Pinpoint the cell where the given text exists, returning its (X, Y) midpoint coordinate. 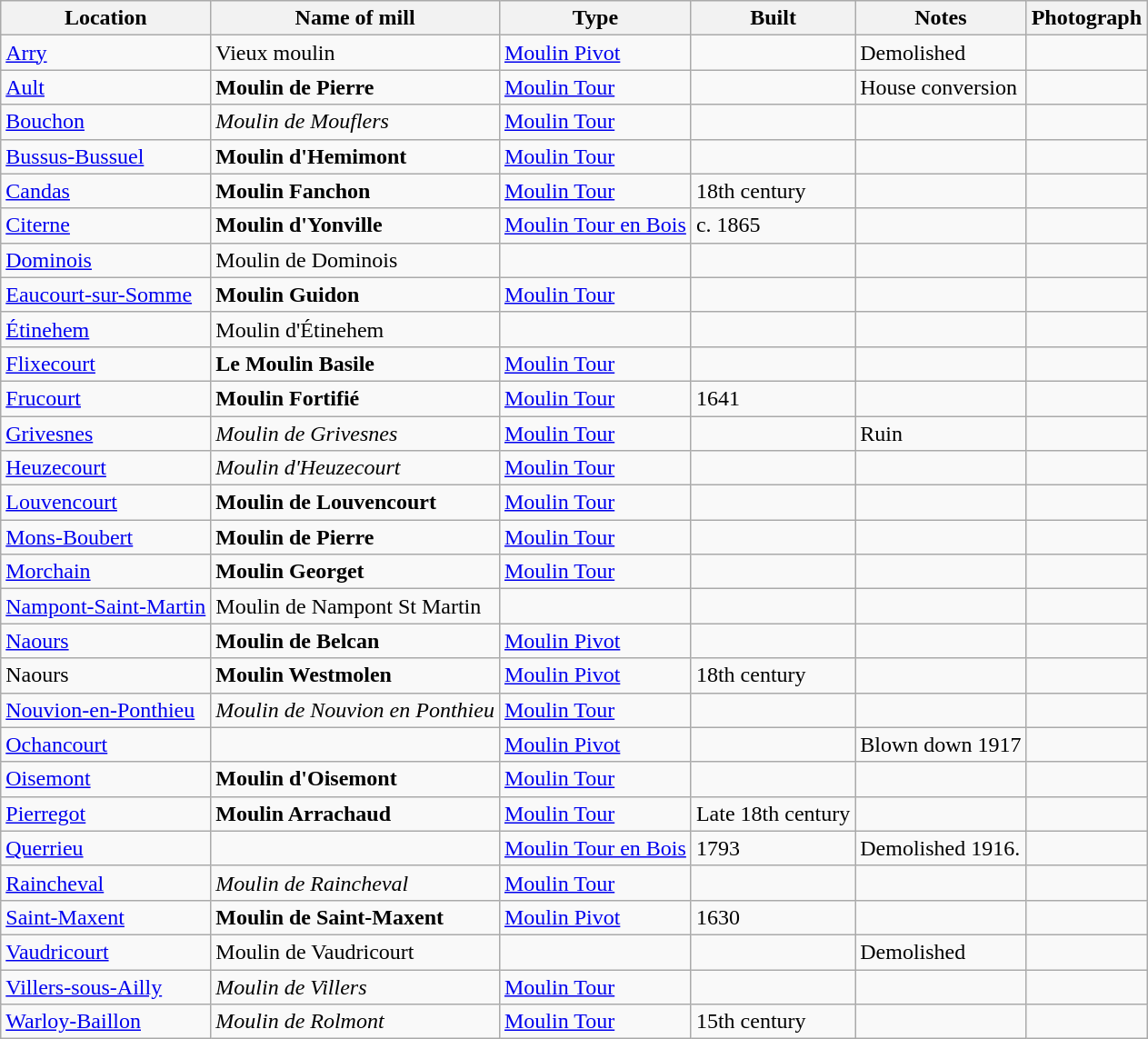
Photograph (1086, 18)
Moulin de Louvencourt (355, 503)
Moulin d'Heuzecourt (355, 468)
Moulin d'Oisemont (355, 779)
Oisemont (105, 779)
Location (105, 18)
Name of mill (355, 18)
Citerne (105, 225)
Morchain (105, 572)
House conversion (941, 87)
Type (594, 18)
Ochancourt (105, 744)
Raincheval (105, 883)
Ault (105, 87)
Moulin d'Hemimont (355, 156)
Vaudricourt (105, 952)
Moulin Westmolen (355, 675)
15th century (773, 1022)
Flixecourt (105, 364)
Moulin de Villers (355, 986)
Candas (105, 191)
Nouvion-en-Ponthieu (105, 710)
Dominois (105, 260)
Moulin de Vaudricourt (355, 952)
Late 18th century (773, 814)
Moulin de Nampont St Martin (355, 606)
Moulin Fanchon (355, 191)
Villers-sous-Ailly (105, 986)
Bouchon (105, 122)
Mons-Boubert (105, 537)
Moulin de Saint-Maxent (355, 917)
Bussus-Bussuel (105, 156)
Saint-Maxent (105, 917)
Heuzecourt (105, 468)
Moulin de Nouvion en Ponthieu (355, 710)
c. 1865 (773, 225)
1641 (773, 398)
1630 (773, 917)
Moulin de Dominois (355, 260)
Louvencourt (105, 503)
Moulin de Mouflers (355, 122)
Le Moulin Basile (355, 364)
Moulin d'Étinehem (355, 329)
Blown down 1917 (941, 744)
Moulin Guidon (355, 295)
Moulin de Raincheval (355, 883)
Pierregot (105, 814)
Moulin de Belcan (355, 641)
Frucourt (105, 398)
Arry (105, 53)
Nampont-Saint-Martin (105, 606)
Eaucourt-sur-Somme (105, 295)
Moulin d'Yonville (355, 225)
Moulin de Grivesnes (355, 434)
Demolished 1916. (941, 848)
Querrieu (105, 848)
Ruin (941, 434)
Grivesnes (105, 434)
Moulin de Rolmont (355, 1022)
1793 (773, 848)
Étinehem (105, 329)
Warloy-Baillon (105, 1022)
Moulin Georget (355, 572)
Moulin Fortifié (355, 398)
Vieux moulin (355, 53)
Moulin Arrachaud (355, 814)
Notes (941, 18)
Built (773, 18)
